Find where the given text appears and provide that cell's center as (X, Y) coordinate. 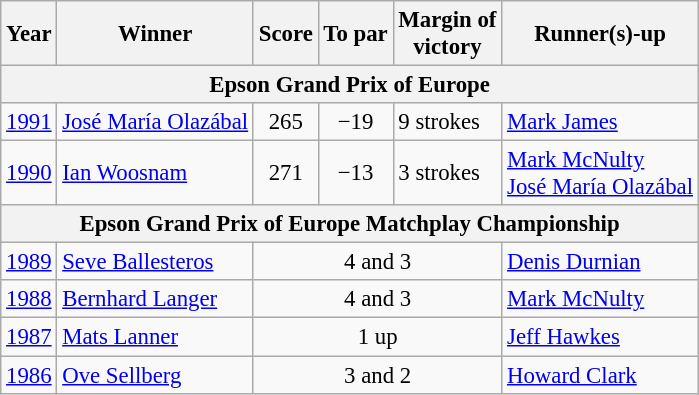
Mats Lanner (156, 337)
Epson Grand Prix of Europe Matchplay Championship (350, 224)
3 and 2 (377, 375)
Howard Clark (600, 375)
Mark James (600, 122)
Jeff Hawkes (600, 337)
Denis Durnian (600, 262)
Seve Ballesteros (156, 262)
Ian Woosnam (156, 174)
1987 (29, 337)
−13 (356, 174)
Score (286, 34)
Bernhard Langer (156, 299)
José María Olazábal (156, 122)
Runner(s)-up (600, 34)
1989 (29, 262)
9 strokes (448, 122)
1991 (29, 122)
Winner (156, 34)
1988 (29, 299)
−19 (356, 122)
Mark McNulty José María Olazábal (600, 174)
Mark McNulty (600, 299)
Margin ofvictory (448, 34)
1 up (377, 337)
265 (286, 122)
Year (29, 34)
Epson Grand Prix of Europe (350, 85)
Ove Sellberg (156, 375)
271 (286, 174)
1986 (29, 375)
To par (356, 34)
3 strokes (448, 174)
1990 (29, 174)
